Scan for the cell matching the given text and deliver its [x, y] coordinate at center. 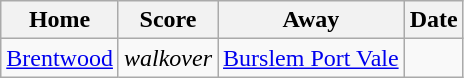
Away [312, 20]
Brentwood [60, 58]
walkover [168, 58]
Score [168, 20]
Burslem Port Vale [312, 58]
Date [434, 20]
Home [60, 20]
